Capture the cell that displays the provided text and extract its [X, Y] central coordinate. 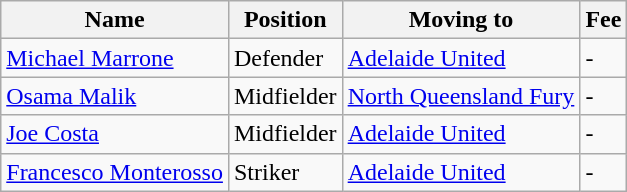
Francesco Monterosso [115, 172]
Striker [285, 172]
Name [115, 20]
North Queensland Fury [461, 96]
Michael Marrone [115, 58]
Osama Malik [115, 96]
Joe Costa [115, 134]
Moving to [461, 20]
Fee [604, 20]
Defender [285, 58]
Position [285, 20]
